Search for the cell housing the specified text and yield its (X, Y) center coordinate. 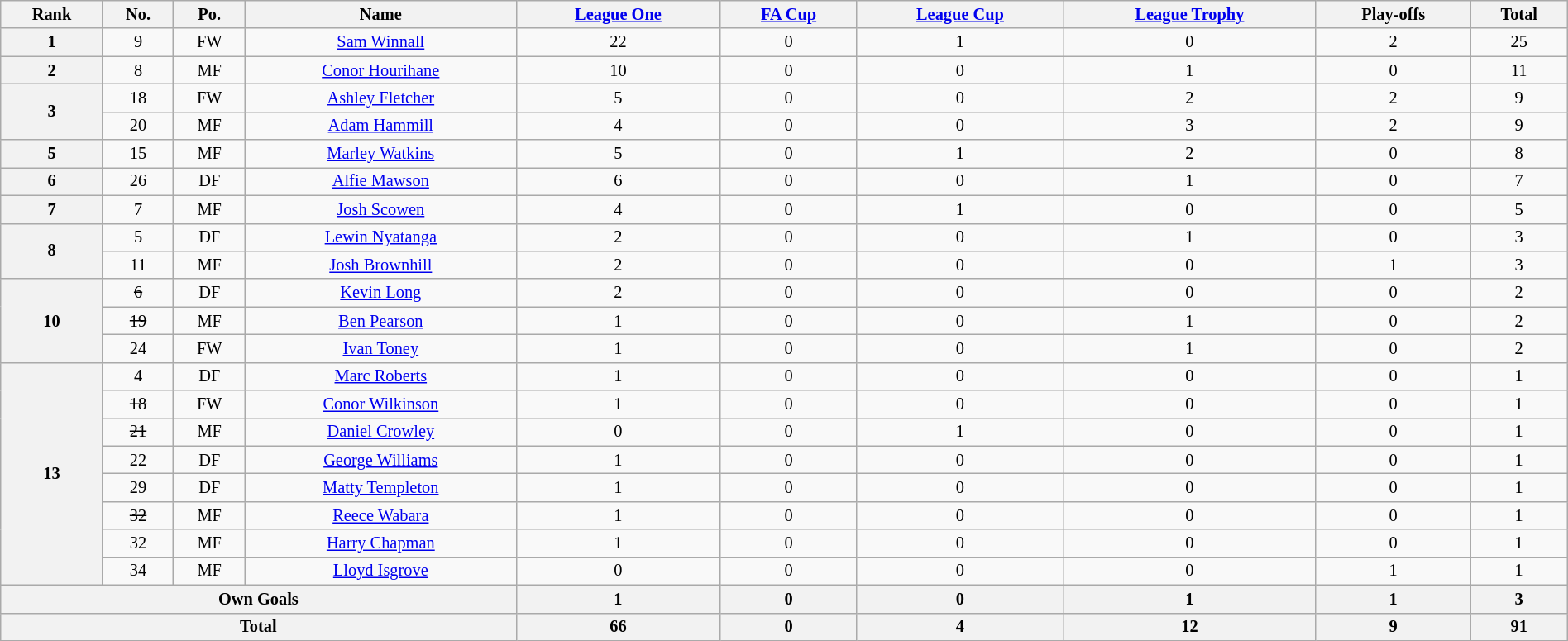
George Williams (380, 460)
Own Goals (258, 599)
Josh Brownhill (380, 265)
FA Cup (789, 14)
Marc Roberts (380, 376)
Conor Hourihane (380, 70)
Lewin Nyatanga (380, 237)
25 (1518, 42)
No. (138, 14)
Rank (51, 14)
26 (138, 181)
20 (138, 126)
Po. (210, 14)
29 (138, 487)
Harry Chapman (380, 543)
Play-offs (1393, 14)
12 (1190, 627)
Josh Scowen (380, 209)
21 (138, 432)
66 (619, 627)
34 (138, 571)
15 (138, 154)
Conor Wilkinson (380, 404)
91 (1518, 627)
League Trophy (1190, 14)
Kevin Long (380, 293)
Matty Templeton (380, 487)
League Cup (959, 14)
Adam Hammill (380, 126)
Lloyd Isgrove (380, 571)
Daniel Crowley (380, 432)
Name (380, 14)
League One (619, 14)
Ben Pearson (380, 321)
24 (138, 348)
19 (138, 321)
13 (51, 473)
Alfie Mawson (380, 181)
Reece Wabara (380, 515)
Marley Watkins (380, 154)
Ivan Toney (380, 348)
Ashley Fletcher (380, 98)
Sam Winnall (380, 42)
